Determine the [x, y] coordinate at the center of the cell enclosing the given text.  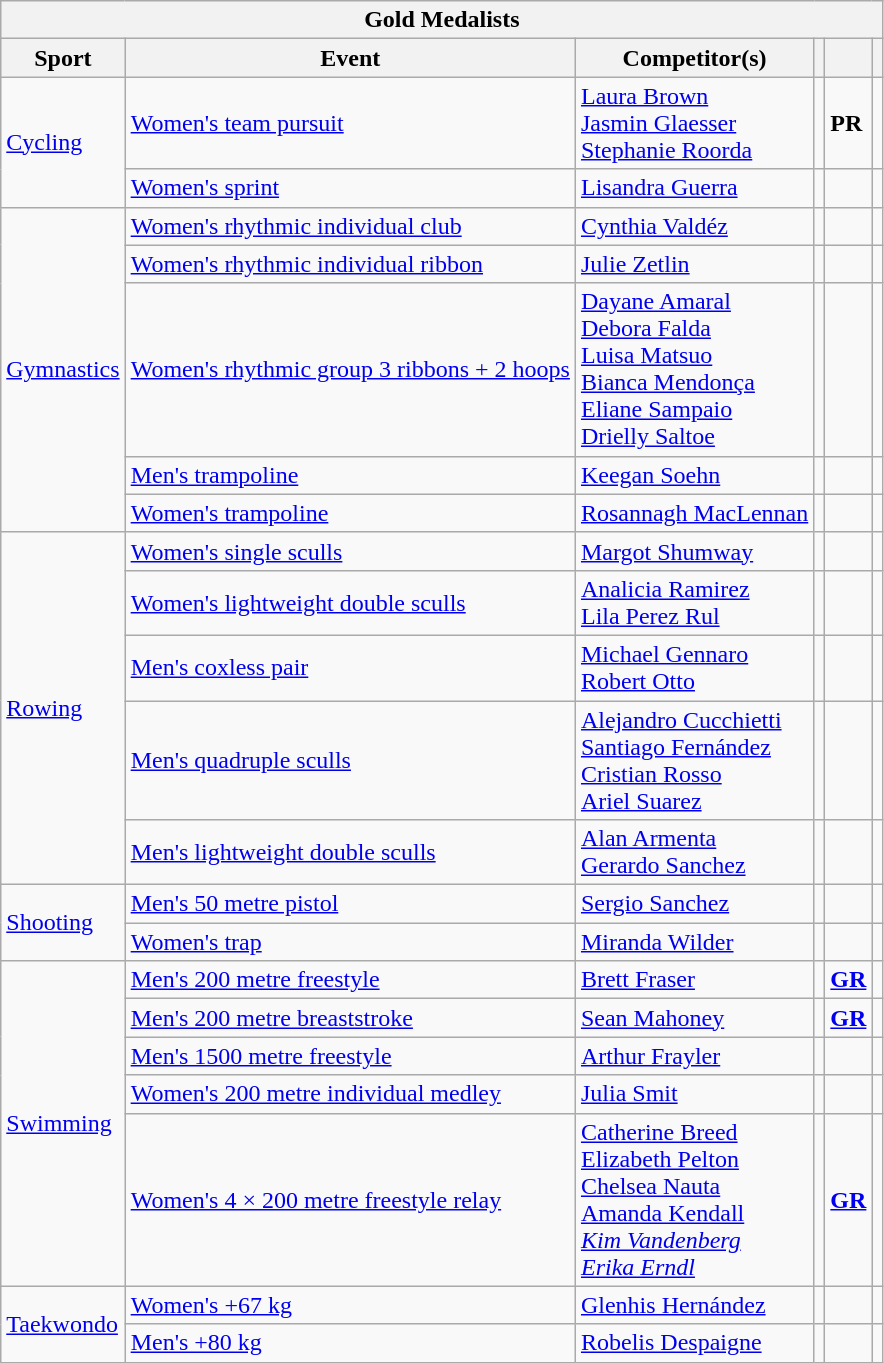
Women's team pursuit [350, 123]
PR [848, 123]
Gold Medalists [442, 20]
Women's rhythmic individual ribbon [350, 264]
Taekwondo [63, 1324]
Margot Shumway [694, 551]
Shooting [63, 923]
Men's 200 metre freestyle [350, 980]
Women's single sculls [350, 551]
Women's 200 metre individual medley [350, 1094]
Women's +67 kg [350, 1305]
Women's trap [350, 942]
Lisandra Guerra [694, 188]
Men's 50 metre pistol [350, 904]
Robelis Despaigne [694, 1343]
Analicia Ramirez Lila Perez Rul [694, 602]
Women's rhythmic group 3 ribbons + 2 hoops [350, 370]
Rowing [63, 708]
Men's trampoline [350, 475]
Men's quadruple sculls [350, 760]
Dayane AmaralDebora FaldaLuisa MatsuoBianca MendonçaEliane SampaioDrielly Saltoe [694, 370]
Julia Smit [694, 1094]
Men's lightweight double sculls [350, 852]
Sergio Sanchez [694, 904]
Women's lightweight double sculls [350, 602]
Swimming [63, 1124]
Julie Zetlin [694, 264]
Women's trampoline [350, 513]
Men's coxless pair [350, 668]
Arthur Frayler [694, 1056]
Keegan Soehn [694, 475]
Sean Mahoney [694, 1018]
Laura BrownJasmin GlaesserStephanie Roorda [694, 123]
Rosannagh MacLennan [694, 513]
Alejandro CucchiettiSantiago FernándezCristian RossoAriel Suarez [694, 760]
Glenhis Hernández [694, 1305]
Catherine BreedElizabeth PeltonChelsea NautaAmanda KendallKim VandenbergErika Erndl [694, 1200]
Women's rhythmic individual club [350, 226]
Alan ArmentaGerardo Sanchez [694, 852]
Competitor(s) [694, 58]
Event [350, 58]
Men's 1500 metre freestyle [350, 1056]
Sport [63, 58]
Michael Gennaro Robert Otto [694, 668]
Gymnastics [63, 370]
Men's +80 kg [350, 1343]
Women's 4 × 200 metre freestyle relay [350, 1200]
Cynthia Valdéz [694, 226]
Men's 200 metre breaststroke [350, 1018]
Brett Fraser [694, 980]
Women's sprint [350, 188]
Miranda Wilder [694, 942]
Cycling [63, 142]
